Detect which cell encompasses the target text, then output its (x, y) center coordinate. 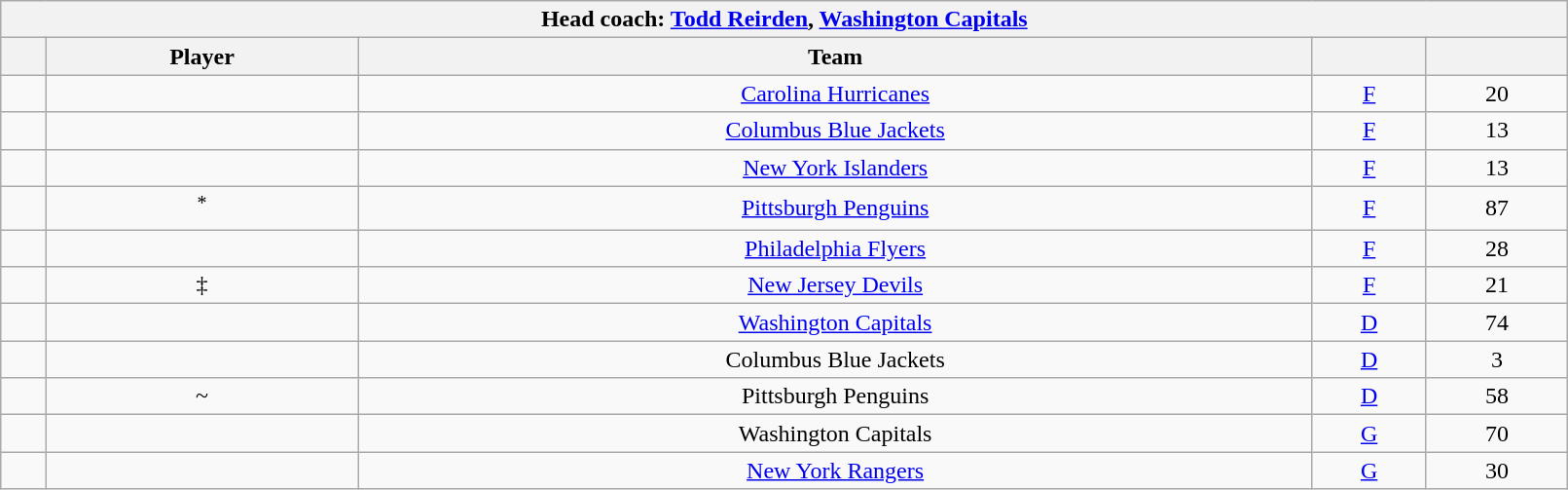
Carolina Hurricanes (835, 94)
Team (835, 57)
74 (1497, 322)
58 (1497, 396)
* (202, 208)
Philadelphia Flyers (835, 248)
21 (1497, 285)
New York Rangers (835, 471)
‡ (202, 285)
Head coach: Todd Reirden, Washington Capitals (784, 19)
~ (202, 396)
87 (1497, 208)
70 (1497, 433)
New Jersey Devils (835, 285)
28 (1497, 248)
New York Islanders (835, 168)
30 (1497, 471)
20 (1497, 94)
Player (202, 57)
3 (1497, 359)
